Locate the cell with the specified text and output its (X, Y) center coordinate. 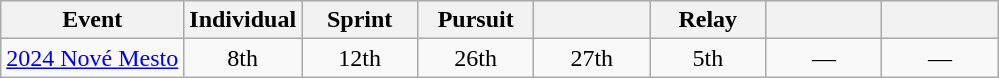
Individual (243, 20)
Event (92, 20)
Sprint (360, 20)
Relay (708, 20)
8th (243, 58)
Pursuit (476, 20)
2024 Nové Mesto (92, 58)
26th (476, 58)
12th (360, 58)
27th (592, 58)
5th (708, 58)
